Search for the cell housing the specified text and yield its (X, Y) center coordinate. 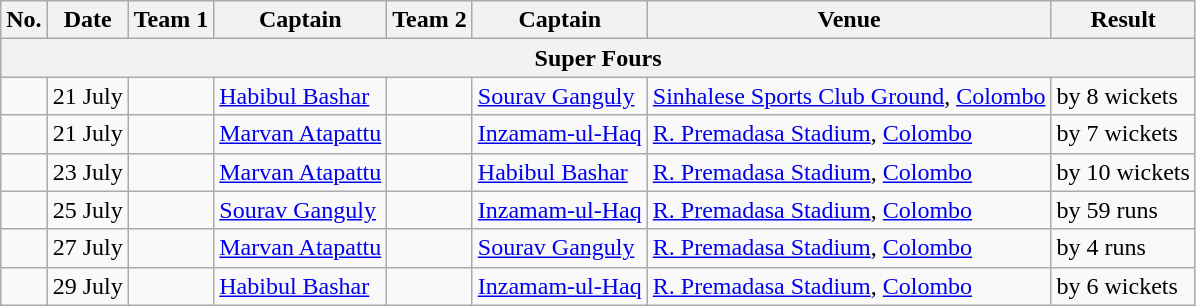
by 59 runs (1123, 210)
Sinhalese Sports Club Ground, Colombo (849, 96)
Super Fours (598, 58)
Venue (849, 20)
by 6 wickets (1123, 286)
25 July (88, 210)
by 10 wickets (1123, 172)
29 July (88, 286)
Date (88, 20)
No. (24, 20)
Result (1123, 20)
by 7 wickets (1123, 134)
by 4 runs (1123, 248)
by 8 wickets (1123, 96)
23 July (88, 172)
27 July (88, 248)
Team 2 (430, 20)
Team 1 (171, 20)
